Capture the cell that displays the provided text and extract its [x, y] central coordinate. 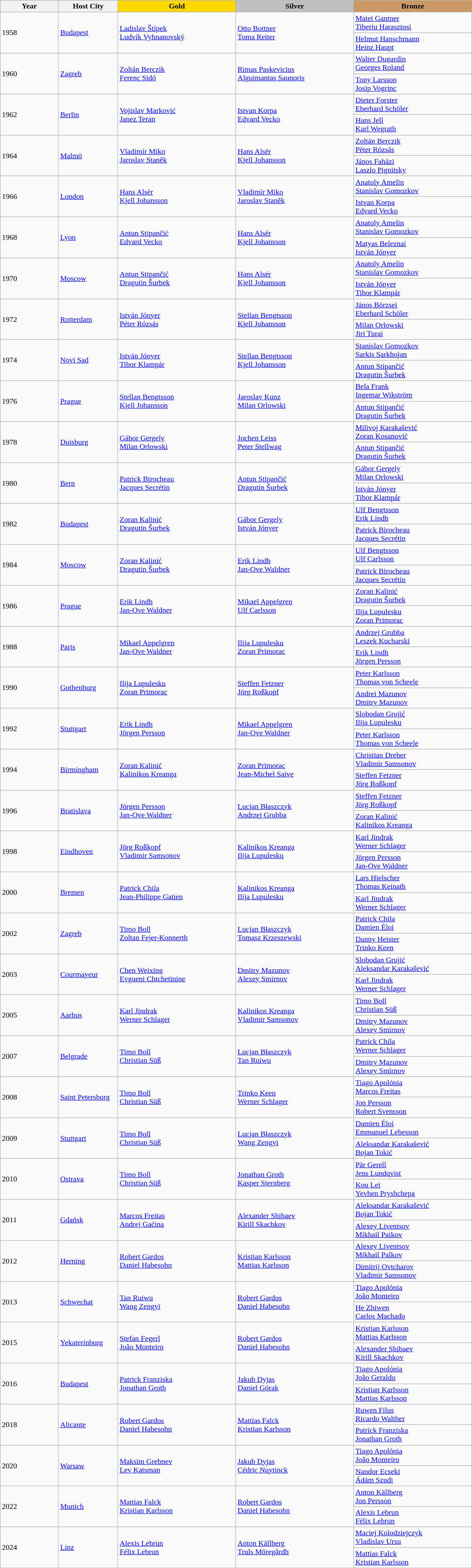
Zoltán Berczik Péter Rózsás [413, 145]
Duisburg [88, 442]
Munich [88, 1506]
Lucjan Błaszczyk Andrzej Grubba [295, 810]
2010 [30, 1179]
Gábor Gergely István Jónyer [295, 524]
Linz [88, 1547]
2003 [30, 974]
1994 [30, 770]
Andrzej Grubba Leszek Kucharski [413, 637]
Tony Larsson Josip Vogrinc [413, 84]
2018 [30, 1425]
Patrick Chila Werner Schlager [413, 1046]
1992 [30, 729]
Ladislav Štípek Ludvík Vyhnanovský [177, 33]
János Faházi Laszlo Pignitsky [413, 165]
Bela Frank Ingemar Wikström [413, 391]
2007 [30, 1056]
Bratislava [88, 810]
Jörg Roßkopf Vladimir Samsonov [177, 851]
Kalinikos Kreanga Vladimir Samsonov [295, 1015]
Anton Källberg Jon Persson [413, 1496]
1980 [30, 483]
1982 [30, 524]
Maciej Kolodziejczyk Vladislav Ursu [413, 1537]
Chen Weixing Evgueni Chtchetinine [177, 974]
Helmut Hanschmann Heinz Haupt [413, 43]
2016 [30, 1384]
Gdańsk [88, 1220]
2012 [30, 1261]
Jakub Dyjas Cédric Nuytinck [295, 1465]
Mikael Appelgren Ulf Carlsson [295, 606]
Year [30, 6]
Stanislav Gomozkov Sarkis Sarkhojan [413, 350]
Rimas Paskevicius Alguimantas Saunoris [295, 74]
Schwechat [88, 1302]
Birmingham [88, 770]
1978 [30, 442]
Jochen Leiss Peter Stellwag [295, 442]
Vojislav Marković Janez Teran [177, 115]
He Zhiwen Carlos Machado [413, 1312]
János Börzsei Eberhard Schöler [413, 309]
Alexey Liventsov Mikhail Palkov [413, 1251]
Belgrade [88, 1056]
Bronze [413, 6]
1984 [30, 565]
Yekaterinburg [88, 1343]
Kou Lei Yevhen Pryshchepa [413, 1189]
2022 [30, 1506]
Ostrava [88, 1179]
1976 [30, 401]
Gold [177, 6]
Matei Gantner Tiberiu Harasztosi [413, 23]
2005 [30, 1015]
Danny Heister Trinko Keen [413, 944]
1964 [30, 155]
1962 [30, 115]
Jon Persson Robert Svensson [413, 1107]
Tan Ruiwu Wang Zengyi [177, 1302]
Rotterdam [88, 319]
Bremen [88, 892]
Anton Källberg Truls Möregårdh [295, 1547]
Novi Sad [88, 360]
Tiago Apolónia Marcos Freitas [413, 1087]
Jaroslav Kunz Milan Orlowski [295, 401]
Zoran Primorac Jean-Michel Saive [295, 770]
Walter Dugardin Georges Roland [413, 64]
Antun Stipančić Edvard Vecko [177, 237]
Ulf Bengtsson Ulf Carlsson [413, 554]
1968 [30, 237]
1998 [30, 851]
Berlin [88, 115]
Hans Jell Karl Wegrath [413, 125]
1972 [30, 319]
London [88, 196]
Herning [88, 1261]
Aarhus [88, 1015]
Stefan Fegerl João Monteiro [177, 1343]
2009 [30, 1138]
Lyon [88, 237]
Andrei Mazunov Dmitry Mazunov [413, 698]
Damien Éloi Emmanuel Lebesson [413, 1128]
2011 [30, 1220]
Christian Dreher Vladimir Samsonov [413, 759]
Pär Gerell Jens Lundqvist [413, 1168]
Trinko Keen Werner Schlager [295, 1097]
2024 [30, 1547]
1986 [30, 606]
István Jónyer Péter Rózsás [177, 319]
Alicante [88, 1425]
Paris [88, 647]
Tiago Apolónia João Geraldo [413, 1374]
Warsaw [88, 1465]
Lucjan Błaszczyk Tomasz Krzeszewski [295, 933]
Malmö [88, 155]
Marcos Freitas Andrej Gaćina [177, 1220]
1966 [30, 196]
Patrick Chila Jean-Philippe Gatien [177, 892]
Alexey Liventsov Mikhail Paikov [413, 1230]
Gothenburg [88, 688]
1960 [30, 74]
2013 [30, 1302]
1970 [30, 278]
Milivoj Karakašević Zoran Kosanović [413, 432]
2015 [30, 1343]
Ruwen Filus Ricardo Walther [413, 1414]
2008 [30, 1097]
Matyas Beleznai István Jónyer [413, 247]
Patrick Chila Damien Éloi [413, 923]
Silver [295, 6]
Host City [88, 6]
Zoltán Berczik Ferenc Sidó [177, 74]
Saint Petersburg [88, 1097]
Ulf Bengtsson Erik Lindh [413, 513]
1974 [30, 360]
Dimitrij Ovtcharov Vladimir Samsonov [413, 1271]
1988 [30, 647]
2000 [30, 892]
Jonathan Groth Kasper Sternberg [295, 1179]
Timo Boll Zoltan Fejer-Konnerth [177, 933]
Dieter Forster Eberhard Schöler [413, 104]
Slobodan Grujić Aleksandar Karakašević [413, 964]
Maksim Grebnev Lev Katsman [177, 1465]
Jakub Dyjas Daniel Górak [295, 1384]
Eindhoven [88, 851]
1990 [30, 688]
2002 [30, 933]
Lars Hielscher Thomas Keinath [413, 882]
Slobodan Grujić Ilija Lupulesku [413, 719]
Lucjan Błaszczyk Wang Zengyi [295, 1138]
1996 [30, 810]
1958 [30, 33]
Lucjan Błaszczyk Tan Ruiwu [295, 1056]
Nandor Ecseki Ádám Szudi [413, 1476]
Milan Orlowski Jiri Turai [413, 330]
Bern [88, 483]
2020 [30, 1465]
Courmayeur [88, 974]
Otto Bottner Toma Reiter [295, 33]
